Find where the given text appears and provide that cell's center as [X, Y] coordinate. 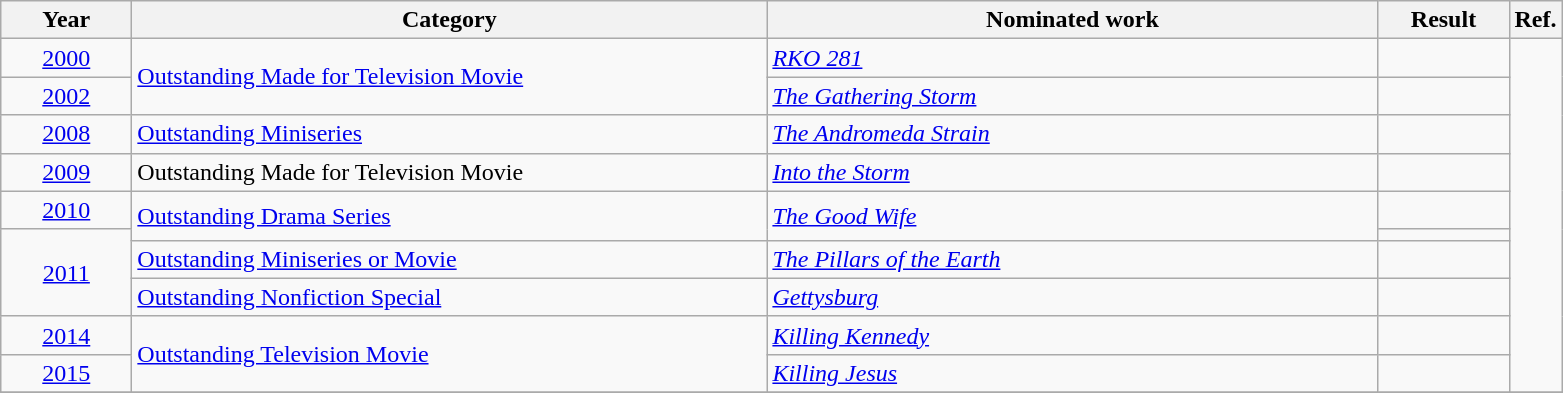
Into the Storm [1072, 172]
Gettysburg [1072, 297]
2000 [66, 58]
Outstanding Miniseries or Movie [450, 259]
The Gathering Storm [1072, 96]
Outstanding Drama Series [450, 216]
Ref. [1536, 20]
2011 [66, 272]
The Pillars of the Earth [1072, 259]
2009 [66, 172]
Outstanding Television Movie [450, 354]
2008 [66, 134]
Nominated work [1072, 20]
Killing Jesus [1072, 373]
The Andromeda Strain [1072, 134]
2014 [66, 335]
2015 [66, 373]
Category [450, 20]
Outstanding Miniseries [450, 134]
Outstanding Nonfiction Special [450, 297]
The Good Wife [1072, 216]
Result [1444, 20]
2010 [66, 210]
Year [66, 20]
RKO 281 [1072, 58]
Killing Kennedy [1072, 335]
2002 [66, 96]
